Scan for the cell matching the given text and deliver its [x, y] coordinate at center. 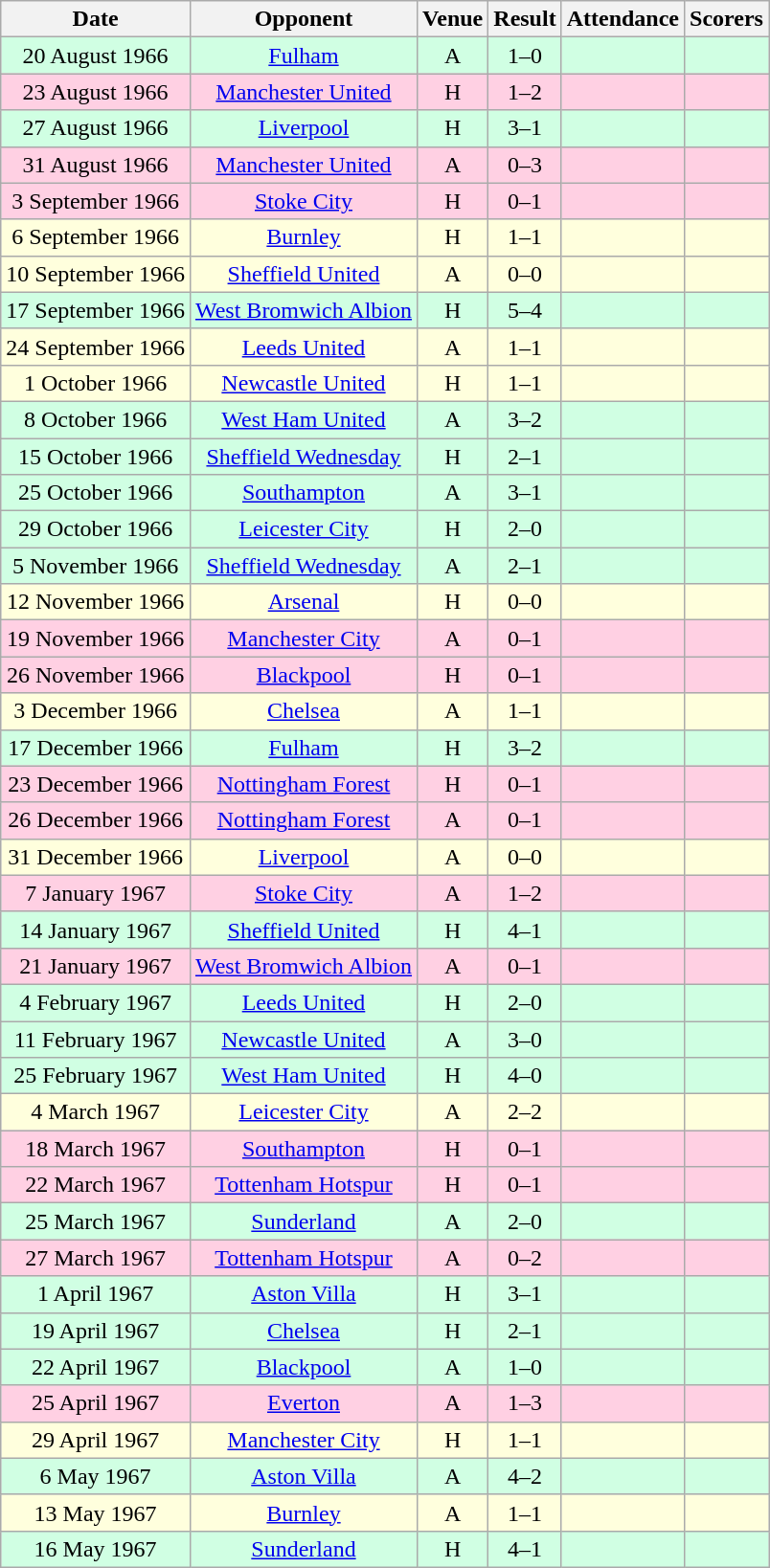
26 December 1966 [96, 820]
3 December 1966 [96, 711]
6 September 1966 [96, 237]
27 August 1966 [96, 128]
27 March 1967 [96, 1258]
0–3 [525, 165]
14 January 1967 [96, 930]
1–3 [525, 1403]
Everton [303, 1403]
5 November 1966 [96, 566]
11 February 1967 [96, 1039]
19 November 1966 [96, 638]
19 April 1967 [96, 1331]
5–4 [525, 310]
25 April 1967 [96, 1403]
Scorers [727, 19]
4 March 1967 [96, 1112]
20 August 1966 [96, 56]
18 March 1967 [96, 1149]
22 March 1967 [96, 1185]
Venue [453, 19]
Opponent [303, 19]
6 May 1967 [96, 1476]
29 October 1966 [96, 529]
23 August 1966 [96, 92]
10 September 1966 [96, 274]
16 May 1967 [96, 1549]
17 September 1966 [96, 310]
4–2 [525, 1476]
31 August 1966 [96, 165]
4–0 [525, 1076]
0–2 [525, 1258]
1 April 1967 [96, 1294]
25 March 1967 [96, 1221]
25 February 1967 [96, 1076]
2–2 [525, 1112]
1 October 1966 [96, 383]
Attendance [623, 19]
3 September 1966 [96, 201]
3–0 [525, 1039]
7 January 1967 [96, 893]
29 April 1967 [96, 1440]
13 May 1967 [96, 1512]
17 December 1966 [96, 748]
12 November 1966 [96, 602]
15 October 1966 [96, 457]
8 October 1966 [96, 419]
31 December 1966 [96, 857]
Arsenal [303, 602]
22 April 1967 [96, 1367]
25 October 1966 [96, 493]
21 January 1967 [96, 966]
26 November 1966 [96, 675]
Result [525, 19]
23 December 1966 [96, 784]
4 February 1967 [96, 1002]
24 September 1966 [96, 347]
Date [96, 19]
